Extract the [x, y] coordinate from the center of the cell holding the provided text.  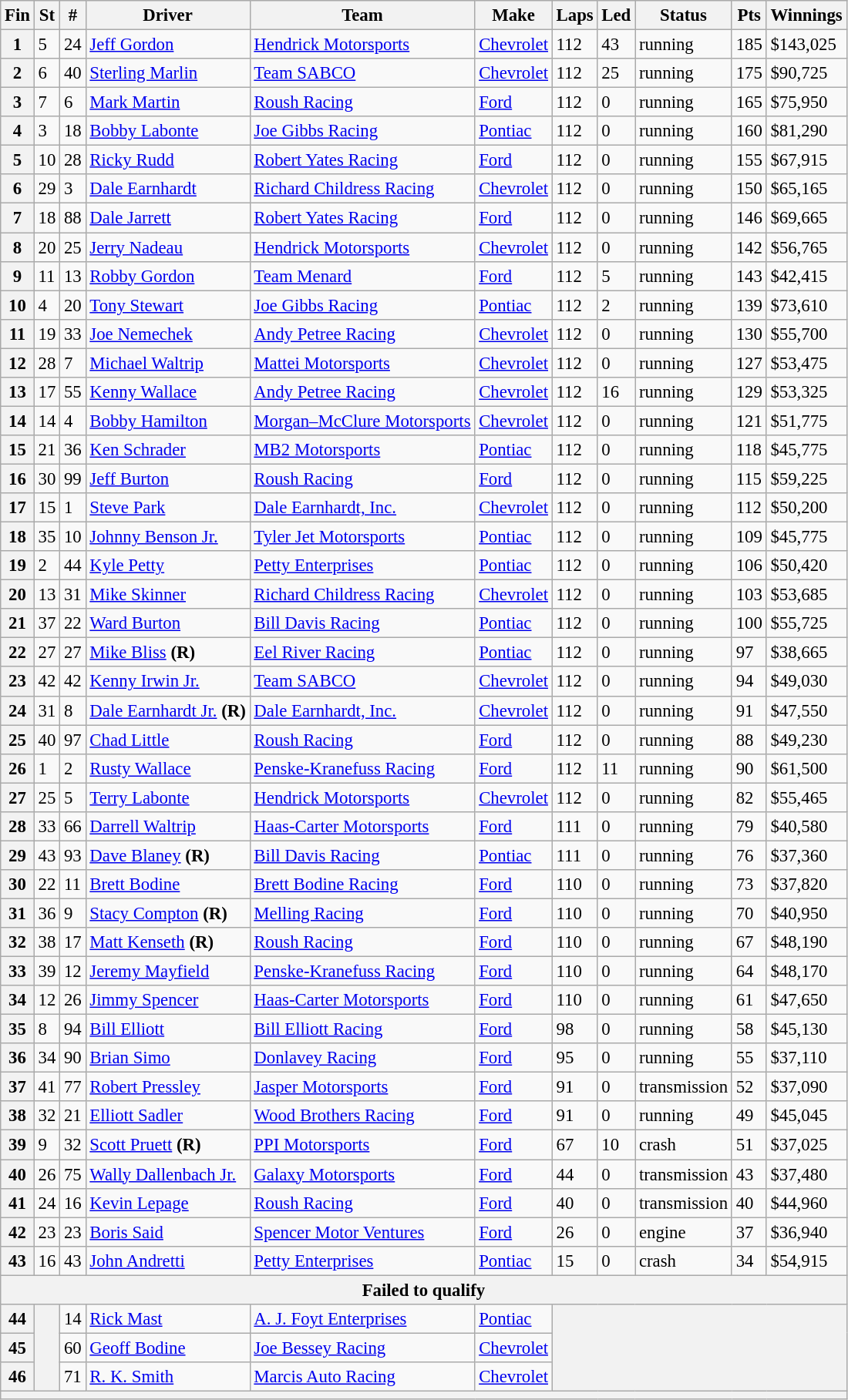
Mattei Motorsports [362, 363]
Robert Pressley [168, 1087]
$53,475 [806, 363]
Rick Mast [168, 1319]
155 [749, 160]
Kenny Irwin Jr. [168, 682]
165 [749, 102]
76 [749, 855]
99 [72, 478]
Joe Bessey Racing [362, 1348]
Tony Stewart [168, 305]
Dale Jarrett [168, 218]
73 [749, 885]
$54,915 [806, 1261]
Joe Nemechek [168, 334]
Morgan–McClure Motorsports [362, 421]
$47,550 [806, 710]
Elliott Sadler [168, 1116]
$59,225 [806, 478]
Jeff Gordon [168, 45]
John Andretti [168, 1261]
Bill Elliott [168, 1029]
64 [749, 972]
185 [749, 45]
142 [749, 247]
Jasper Motorsports [362, 1087]
Mike Bliss (R) [168, 653]
Kevin Lepage [168, 1203]
45 [18, 1348]
$50,420 [806, 566]
Winnings [806, 15]
$37,090 [806, 1087]
Jeff Burton [168, 478]
$90,725 [806, 73]
Fin [18, 15]
Steve Park [168, 508]
Mark Martin [168, 102]
Donlavey Racing [362, 1058]
71 [72, 1377]
MB2 Motorsports [362, 450]
Ricky Rudd [168, 160]
$49,230 [806, 740]
Brett Bodine [168, 885]
$56,765 [806, 247]
130 [749, 334]
# [72, 15]
Matt Kenseth (R) [168, 942]
58 [749, 1029]
engine [684, 1232]
$37,480 [806, 1174]
$36,940 [806, 1232]
60 [72, 1348]
$37,360 [806, 855]
Tyler Jet Motorsports [362, 537]
Chad Little [168, 740]
$44,960 [806, 1203]
Wood Brothers Racing [362, 1116]
$61,500 [806, 768]
Failed to qualify [424, 1290]
79 [749, 827]
A. J. Foyt Enterprises [362, 1319]
$53,325 [806, 392]
R. K. Smith [168, 1377]
127 [749, 363]
106 [749, 566]
66 [72, 827]
$40,950 [806, 913]
98 [575, 1029]
$69,665 [806, 218]
82 [749, 797]
139 [749, 305]
160 [749, 131]
Rusty Wallace [168, 768]
115 [749, 478]
Spencer Motor Ventures [362, 1232]
$48,190 [806, 942]
95 [575, 1058]
Eel River Racing [362, 653]
Ward Burton [168, 623]
$40,580 [806, 827]
$49,030 [806, 682]
Darrell Waltrip [168, 827]
$65,165 [806, 189]
Dale Earnhardt Jr. (R) [168, 710]
PPI Motorsports [362, 1145]
$47,650 [806, 1000]
175 [749, 73]
Geoff Bodine [168, 1348]
$38,665 [806, 653]
109 [749, 537]
61 [749, 1000]
Jimmy Spencer [168, 1000]
118 [749, 450]
143 [749, 276]
$55,700 [806, 334]
Led [617, 15]
Sterling Marlin [168, 73]
$37,110 [806, 1058]
Bill Elliott Racing [362, 1029]
$48,170 [806, 972]
Robby Gordon [168, 276]
150 [749, 189]
St [46, 15]
$45,130 [806, 1029]
75 [72, 1174]
93 [72, 855]
$55,465 [806, 797]
Marcis Auto Racing [362, 1377]
$55,725 [806, 623]
$53,685 [806, 595]
Melling Racing [362, 913]
$37,025 [806, 1145]
Michael Waltrip [168, 363]
$37,820 [806, 885]
51 [749, 1145]
$73,610 [806, 305]
Terry Labonte [168, 797]
$75,950 [806, 102]
Bobby Labonte [168, 131]
Bobby Hamilton [168, 421]
Scott Pruett (R) [168, 1145]
$81,290 [806, 131]
Jeremy Mayfield [168, 972]
52 [749, 1087]
Team [362, 15]
$51,775 [806, 421]
129 [749, 392]
70 [749, 913]
Wally Dallenbach Jr. [168, 1174]
46 [18, 1377]
Jerry Nadeau [168, 247]
$45,045 [806, 1116]
Ken Schrader [168, 450]
Laps [575, 15]
Dave Blaney (R) [168, 855]
Johnny Benson Jr. [168, 537]
Make [513, 15]
Boris Said [168, 1232]
77 [72, 1087]
Dale Earnhardt [168, 189]
121 [749, 421]
103 [749, 595]
Brett Bodine Racing [362, 885]
49 [749, 1116]
Kenny Wallace [168, 392]
Team Menard [362, 276]
Kyle Petty [168, 566]
Stacy Compton (R) [168, 913]
Mike Skinner [168, 595]
Driver [168, 15]
$143,025 [806, 45]
$42,415 [806, 276]
100 [749, 623]
Brian Simo [168, 1058]
Galaxy Motorsports [362, 1174]
Pts [749, 15]
Status [684, 15]
146 [749, 218]
$67,915 [806, 160]
$50,200 [806, 508]
